Search for the cell housing the specified text and yield its [X, Y] center coordinate. 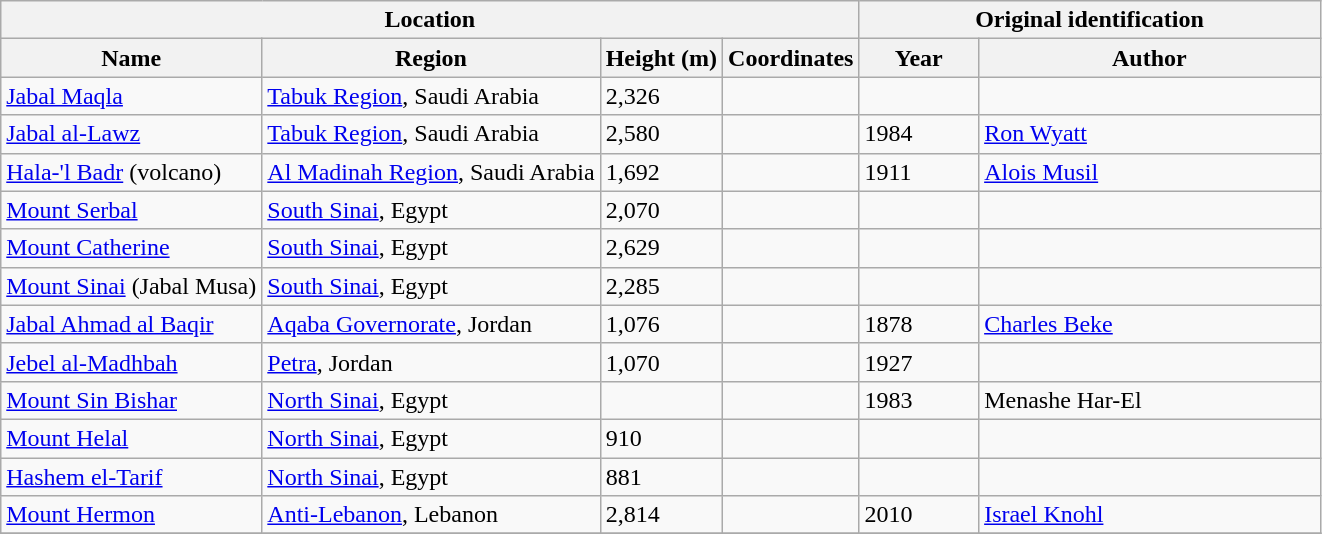
Region [431, 58]
Mount Helal [132, 438]
910 [661, 438]
881 [661, 477]
1,076 [661, 324]
Mount Sinai (Jabal Musa) [132, 286]
Ron Wyatt [1150, 134]
1,692 [661, 172]
2,285 [661, 286]
1983 [919, 400]
1878 [919, 324]
Year [919, 58]
Original identification [1090, 20]
Israel Knohl [1150, 515]
2010 [919, 515]
Petra, Jordan [431, 362]
Mount Sin Bishar [132, 400]
1927 [919, 362]
Al Madinah Region, Saudi Arabia [431, 172]
Jabal Maqla [132, 96]
Mount Catherine [132, 248]
Location [430, 20]
Aqaba Governorate, Jordan [431, 324]
Author [1150, 58]
2,326 [661, 96]
Mount Serbal [132, 210]
Menashe Har-El [1150, 400]
Jabal Ahmad al Baqir [132, 324]
Hashem el-Tarif [132, 477]
2,070 [661, 210]
1911 [919, 172]
Alois Musil [1150, 172]
1984 [919, 134]
Jabal al-Lawz [132, 134]
Jebel al-Madhbah [132, 362]
Name [132, 58]
Charles Beke [1150, 324]
Anti-Lebanon, Lebanon [431, 515]
2,814 [661, 515]
2,629 [661, 248]
Height (m) [661, 58]
Mount Hermon [132, 515]
Hala-'l Badr (volcano) [132, 172]
Coordinates [791, 58]
2,580 [661, 134]
1,070 [661, 362]
